Capture the cell that displays the provided text and extract its [X, Y] central coordinate. 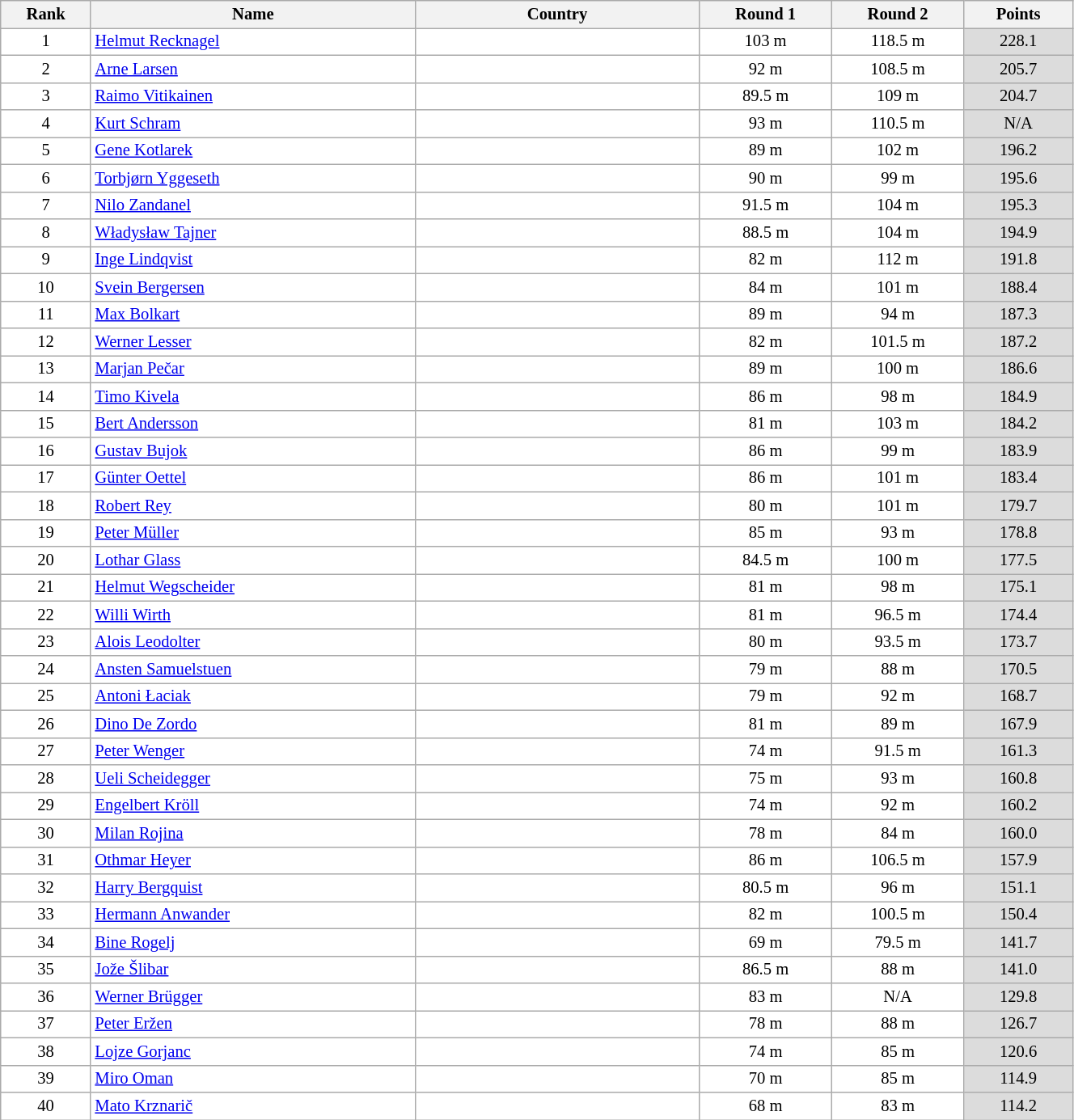
29 [46, 805]
Ansten Samuelstuen [252, 669]
174.4 [1019, 615]
Gustav Bujok [252, 450]
118.5 m [898, 41]
177.5 [1019, 560]
37 [46, 1024]
141.7 [1019, 942]
183.9 [1019, 450]
32 [46, 887]
Alois Leodolter [252, 642]
168.7 [1019, 696]
204.7 [1019, 96]
3 [46, 96]
Bert Andersson [252, 424]
23 [46, 642]
Milan Rojina [252, 833]
184.2 [1019, 424]
Władysław Tajner [252, 232]
106.5 m [898, 860]
26 [46, 724]
Inge Lindqvist [252, 260]
194.9 [1019, 232]
16 [46, 450]
Engelbert Kröll [252, 805]
196.2 [1019, 150]
173.7 [1019, 642]
108.5 m [898, 69]
93.5 m [898, 642]
17 [46, 478]
Günter Oettel [252, 478]
Arne Larsen [252, 69]
Ueli Scheidegger [252, 779]
31 [46, 860]
5 [46, 150]
151.1 [1019, 887]
Raimo Vitikainen [252, 96]
183.4 [1019, 478]
25 [46, 696]
38 [46, 1051]
126.7 [1019, 1024]
110.5 m [898, 124]
36 [46, 997]
179.7 [1019, 505]
Torbjørn Yggeseth [252, 178]
Kurt Schram [252, 124]
80.5 m [766, 887]
Peter Müller [252, 533]
14 [46, 396]
Round 1 [766, 14]
15 [46, 424]
Helmut Wegscheider [252, 587]
90 m [766, 178]
Helmut Recknagel [252, 41]
27 [46, 751]
195.3 [1019, 205]
187.2 [1019, 342]
120.6 [1019, 1051]
89.5 m [766, 96]
18 [46, 505]
Marjan Pečar [252, 369]
100.5 m [898, 915]
19 [46, 533]
Hermann Anwander [252, 915]
Dino De Zordo [252, 724]
Willi Wirth [252, 615]
70 m [766, 1079]
96 m [898, 887]
Antoni Łaciak [252, 696]
Svein Bergersen [252, 287]
157.9 [1019, 860]
34 [46, 942]
24 [46, 669]
12 [46, 342]
Werner Lesser [252, 342]
Rank [46, 14]
112 m [898, 260]
Miro Oman [252, 1079]
228.1 [1019, 41]
Jože Šlibar [252, 970]
191.8 [1019, 260]
205.7 [1019, 69]
86.5 m [766, 970]
Max Bolkart [252, 315]
129.8 [1019, 997]
160.8 [1019, 779]
Werner Brügger [252, 997]
35 [46, 970]
184.9 [1019, 396]
8 [46, 232]
Robert Rey [252, 505]
Name [252, 14]
88.5 m [766, 232]
Lojze Gorjanc [252, 1051]
187.3 [1019, 315]
Lothar Glass [252, 560]
1 [46, 41]
22 [46, 615]
2 [46, 69]
178.8 [1019, 533]
175.1 [1019, 587]
39 [46, 1079]
Othmar Heyer [252, 860]
109 m [898, 96]
10 [46, 287]
96.5 m [898, 615]
Timo Kivela [252, 396]
150.4 [1019, 915]
167.9 [1019, 724]
160.2 [1019, 805]
141.0 [1019, 970]
20 [46, 560]
170.5 [1019, 669]
186.6 [1019, 369]
69 m [766, 942]
Country [557, 14]
Mato Krznarič [252, 1105]
114.2 [1019, 1105]
84.5 m [766, 560]
28 [46, 779]
101.5 m [898, 342]
161.3 [1019, 751]
94 m [898, 315]
6 [46, 178]
102 m [898, 150]
Peter Wenger [252, 751]
188.4 [1019, 287]
Gene Kotlarek [252, 150]
68 m [766, 1105]
7 [46, 205]
Harry Bergquist [252, 887]
30 [46, 833]
195.6 [1019, 178]
40 [46, 1105]
Points [1019, 14]
21 [46, 587]
Bine Rogelj [252, 942]
75 m [766, 779]
114.9 [1019, 1079]
4 [46, 124]
160.0 [1019, 833]
79.5 m [898, 942]
13 [46, 369]
9 [46, 260]
Peter Eržen [252, 1024]
33 [46, 915]
11 [46, 315]
Round 2 [898, 14]
Nilo Zandanel [252, 205]
